Output the (X, Y) coordinate of the center of the cell containing the given text.  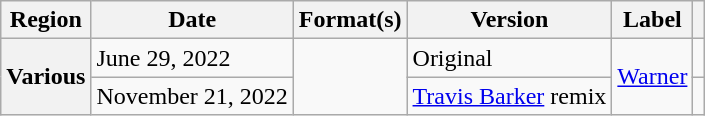
Region (46, 20)
Original (510, 58)
Format(s) (350, 20)
Version (510, 20)
Label (652, 20)
June 29, 2022 (192, 58)
Various (46, 77)
Date (192, 20)
Travis Barker remix (510, 96)
Warner (652, 77)
November 21, 2022 (192, 96)
